Locate the cell with the specified text and output its [X, Y] center coordinate. 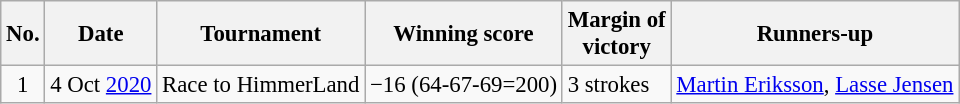
3 strokes [616, 85]
Margin ofvictory [616, 34]
No. [23, 34]
Race to HimmerLand [261, 85]
Date [101, 34]
4 Oct 2020 [101, 85]
−16 (64-67-69=200) [464, 85]
1 [23, 85]
Tournament [261, 34]
Martin Eriksson, Lasse Jensen [815, 85]
Winning score [464, 34]
Runners-up [815, 34]
